Pinpoint the cell where the given text exists, returning its [X, Y] midpoint coordinate. 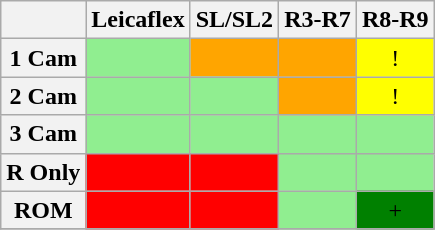
1 Cam [44, 58]
R Only [44, 172]
+ [395, 210]
R8-R9 [395, 20]
Leicaflex [138, 20]
2 Cam [44, 96]
SL/SL2 [234, 20]
ROM [44, 210]
R3-R7 [318, 20]
3 Cam [44, 134]
